Determine the [X, Y] coordinate at the center of the cell enclosing the given text.  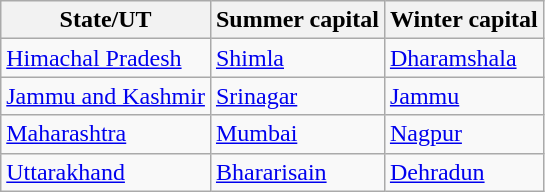
Himachal Pradesh [106, 58]
State/UT [106, 20]
Jammu and Kashmir [106, 96]
Nagpur [464, 134]
Mumbai [297, 134]
Dharamshala [464, 58]
Maharashtra [106, 134]
Winter capital [464, 20]
Uttarakhand [106, 172]
Dehradun [464, 172]
Bhararisain [297, 172]
Summer capital [297, 20]
Shimla [297, 58]
Srinagar [297, 96]
Jammu [464, 96]
